Detect which cell encompasses the target text, then output its (X, Y) center coordinate. 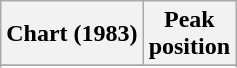
Peakposition (189, 34)
Chart (1983) (72, 34)
